Detect which cell encompasses the target text, then output its (X, Y) center coordinate. 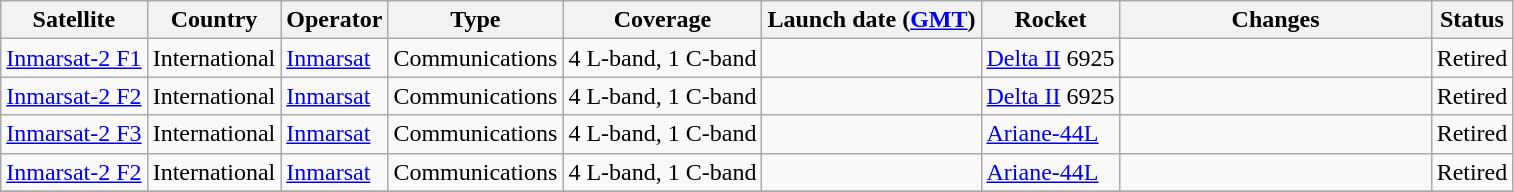
Country (214, 20)
Rocket (1050, 20)
Satellite (74, 20)
Coverage (662, 20)
Changes (1276, 20)
Status (1472, 20)
Inmarsat-2 F3 (74, 134)
Inmarsat-2 F1 (74, 58)
Launch date (GMT) (872, 20)
Operator (334, 20)
Type (476, 20)
